Output the (x, y) coordinate of the center of the cell containing the given text.  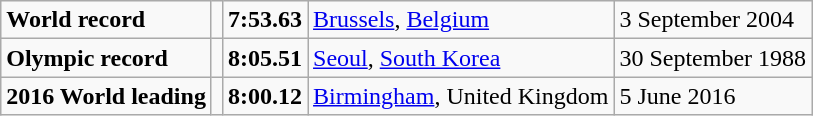
Brussels, Belgium (461, 20)
30 September 1988 (713, 58)
7:53.63 (264, 20)
5 June 2016 (713, 96)
Birmingham, United Kingdom (461, 96)
8:00.12 (264, 96)
Olympic record (106, 58)
Seoul, South Korea (461, 58)
8:05.51 (264, 58)
World record (106, 20)
3 September 2004 (713, 20)
2016 World leading (106, 96)
